Determine the [x, y] coordinate at the center of the cell enclosing the given text.  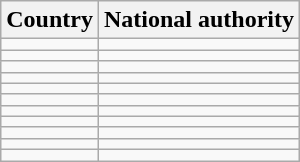
National authority [198, 20]
Country [50, 20]
